Extract the (x, y) coordinate from the center of the cell holding the provided text.  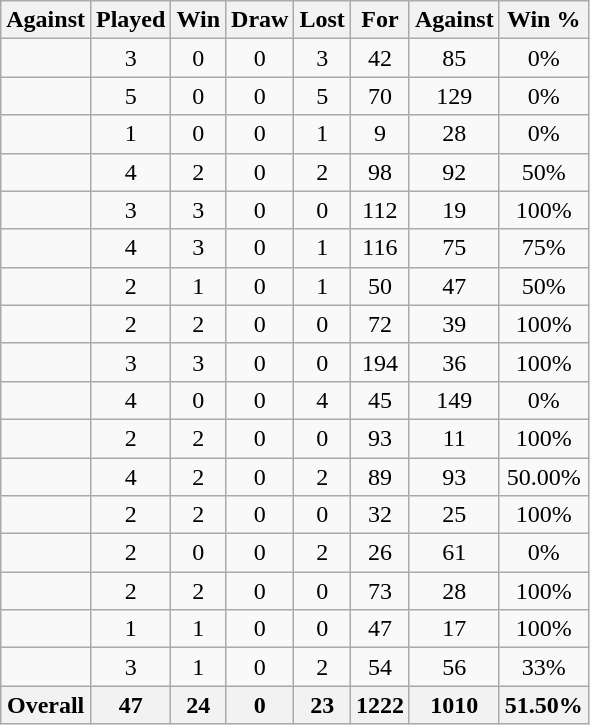
32 (380, 515)
25 (454, 515)
33% (544, 667)
149 (454, 400)
Overall (46, 705)
19 (454, 210)
75 (454, 248)
85 (454, 58)
39 (454, 324)
70 (380, 96)
Played (130, 20)
42 (380, 58)
11 (454, 438)
Lost (322, 20)
56 (454, 667)
26 (380, 553)
75% (544, 248)
51.50% (544, 705)
50 (380, 286)
Draw (260, 20)
73 (380, 591)
129 (454, 96)
17 (454, 629)
89 (380, 477)
23 (322, 705)
1010 (454, 705)
116 (380, 248)
72 (380, 324)
Win % (544, 20)
1222 (380, 705)
54 (380, 667)
36 (454, 362)
98 (380, 172)
For (380, 20)
112 (380, 210)
194 (380, 362)
24 (198, 705)
Win (198, 20)
92 (454, 172)
45 (380, 400)
50.00% (544, 477)
61 (454, 553)
9 (380, 134)
